For the text-containing cell, return its midpoint in (X, Y) coordinate format. 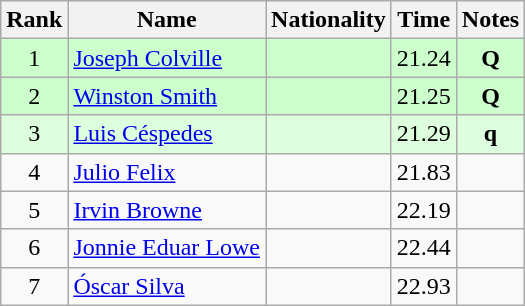
Rank (34, 20)
q (490, 134)
Time (424, 20)
22.93 (424, 286)
Julio Felix (167, 172)
3 (34, 134)
4 (34, 172)
Irvin Browne (167, 210)
22.44 (424, 248)
21.25 (424, 96)
Nationality (329, 20)
Name (167, 20)
21.24 (424, 58)
Winston Smith (167, 96)
Jonnie Eduar Lowe (167, 248)
5 (34, 210)
Luis Céspedes (167, 134)
Óscar Silva (167, 286)
Notes (490, 20)
21.83 (424, 172)
Joseph Colville (167, 58)
2 (34, 96)
22.19 (424, 210)
6 (34, 248)
1 (34, 58)
7 (34, 286)
21.29 (424, 134)
